Extract the (x, y) coordinate from the center of the cell holding the provided text.  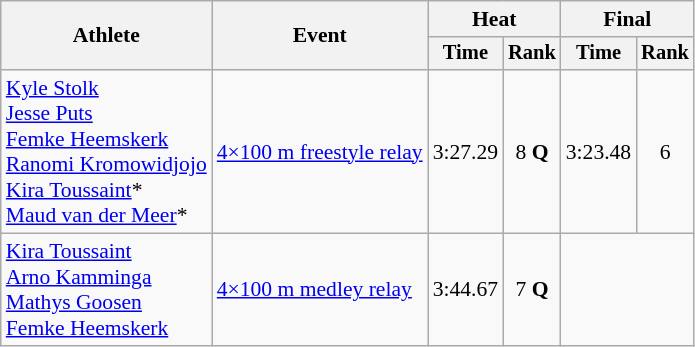
7 Q (532, 290)
Heat (494, 19)
4×100 m medley relay (320, 290)
Kira ToussaintArno KammingaMathys GoosenFemke Heemskerk (106, 290)
Athlete (106, 36)
Final (628, 19)
8 Q (532, 152)
Kyle StolkJesse PutsFemke HeemskerkRanomi KromowidjojoKira Toussaint*Maud van der Meer* (106, 152)
3:27.29 (466, 152)
6 (665, 152)
Event (320, 36)
3:23.48 (598, 152)
4×100 m freestyle relay (320, 152)
3:44.67 (466, 290)
